Scan for the cell matching the given text and deliver its [x, y] coordinate at center. 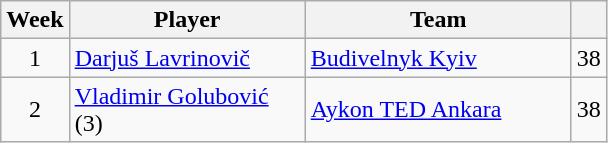
1 [35, 58]
Budivelnyk Kyiv [438, 58]
Team [438, 20]
Vladimir Golubović (3) [187, 110]
Week [35, 20]
2 [35, 110]
Darjuš Lavrinovič [187, 58]
Aykon TED Ankara [438, 110]
Player [187, 20]
